Scan for the cell matching the given text and deliver its [x, y] coordinate at center. 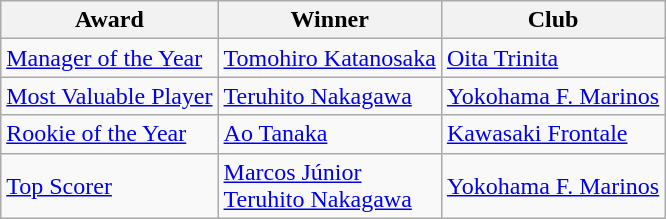
Most Valuable Player [110, 96]
Club [552, 20]
Rookie of the Year [110, 134]
Marcos Júnior Teruhito Nakagawa [330, 186]
Oita Trinita [552, 58]
Award [110, 20]
Tomohiro Katanosaka [330, 58]
Winner [330, 20]
Top Scorer [110, 186]
Teruhito Nakagawa [330, 96]
Kawasaki Frontale [552, 134]
Ao Tanaka [330, 134]
Manager of the Year [110, 58]
